Search for the cell housing the specified text and yield its (x, y) center coordinate. 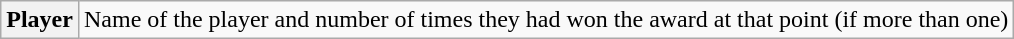
Player (40, 20)
Name of the player and number of times they had won the award at that point (if more than one) (546, 20)
